Pinpoint the cell where the given text exists, returning its [X, Y] midpoint coordinate. 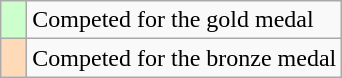
Competed for the bronze medal [184, 58]
Competed for the gold medal [184, 20]
